Return (x, y) of the center of cell containing provided text 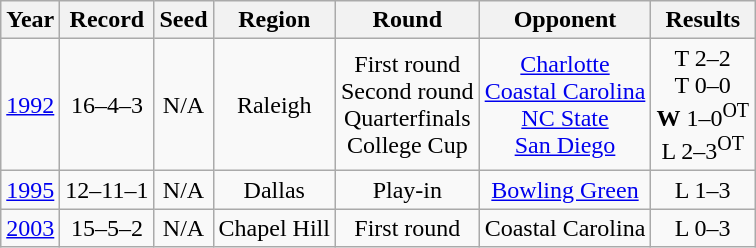
Play-in (407, 190)
L 0–3 (703, 228)
First round Second round Quarterfinals College Cup (407, 105)
Seed (184, 20)
Region (274, 20)
Opponent (565, 20)
16–4–3 (107, 105)
T 2–2 T 0–0 W 1–0OT L 2–3OT (703, 105)
Year (30, 20)
12–11–1 (107, 190)
Dallas (274, 190)
L 1–3 (703, 190)
Raleigh (274, 105)
First round (407, 228)
Round (407, 20)
Results (703, 20)
15–5–2 (107, 228)
2003 (30, 228)
Charlotte Coastal Carolina NC State San Diego (565, 105)
Chapel Hill (274, 228)
1995 (30, 190)
1992 (30, 105)
Coastal Carolina (565, 228)
Bowling Green (565, 190)
Record (107, 20)
